Return [x, y] of the center of cell containing provided text 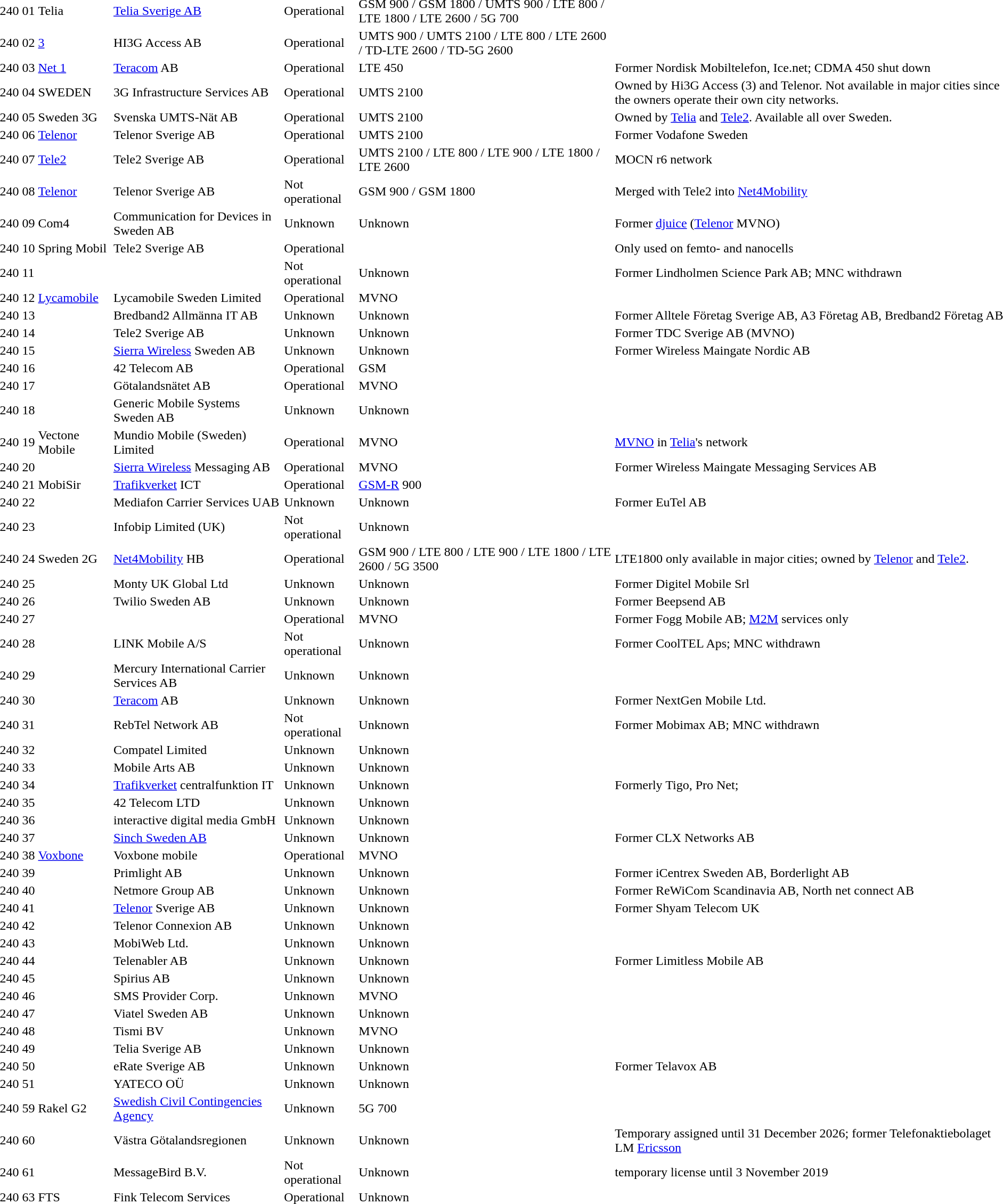
04 [29, 93]
43 [29, 943]
Generic Mobile Systems Sweden AB [197, 410]
LINK Mobile A/S [197, 643]
Infobip Limited (UK) [197, 527]
06 [29, 135]
03 [29, 68]
eRate Sverige AB [197, 1066]
LTE 450 [485, 68]
Mediafon Carrier Services UAB [197, 502]
interactive digital media GmbH [197, 820]
Sinch Sweden AB [197, 838]
33 [29, 767]
Mundio Mobile (Sweden) Limited [197, 442]
Spirius AB [197, 978]
08 [29, 192]
09 [29, 224]
MobiSir [75, 485]
Spring Mobil [75, 248]
42 Telecom LTD [197, 802]
46 [29, 996]
Sierra Wireless Messaging AB [197, 467]
Västra Götalandsregionen [197, 1141]
61 [29, 1173]
GSM [485, 368]
15 [29, 350]
YATECO OÜ [197, 1084]
47 [29, 1013]
13 [29, 315]
40 [29, 890]
Mercury International Carrier Services AB [197, 675]
Communication for Devices in Sweden AB [197, 224]
Lycamobile Sweden Limited [197, 298]
Sierra Wireless Sweden AB [197, 350]
27 [29, 619]
HI3G Access AB [197, 43]
18 [29, 410]
11 [29, 273]
Viatel Sweden AB [197, 1013]
17 [29, 386]
Mobile Arts AB [197, 767]
Trafikverket ICT [197, 485]
Rakel G2 [75, 1109]
25 [29, 584]
20 [29, 467]
48 [29, 1031]
Twilio Sweden AB [197, 601]
UMTS 2100 / LTE 800 / LTE 900 / LTE 1800 / LTE 2600 [485, 160]
41 [29, 908]
44 [29, 961]
Netmore Group AB [197, 890]
49 [29, 1049]
Sweden 2G [75, 559]
Compatel Limited [197, 750]
MessageBird B.V. [197, 1173]
GSM 900 / GSM 1800 [485, 192]
GSM-R 900 [485, 485]
07 [29, 160]
05 [29, 117]
34 [29, 785]
Telenor Connexion AB [197, 925]
50 [29, 1066]
Tele2 [75, 160]
39 [29, 873]
26 [29, 601]
29 [29, 675]
19 [29, 442]
14 [29, 333]
Swedish Civil Contingencies Agency [197, 1109]
Telenabler AB [197, 961]
36 [29, 820]
30 [29, 700]
16 [29, 368]
SMS Provider Corp. [197, 996]
5G 700 [485, 1109]
23 [29, 527]
GSM 900 / LTE 800 / LTE 900 / LTE 1800 / LTE 2600 / 5G 3500 [485, 559]
Com4 [75, 224]
Bredband2 Allmänna IT AB [197, 315]
02 [29, 43]
Tismi BV [197, 1031]
24 [29, 559]
51 [29, 1084]
45 [29, 978]
Götalandsnätet AB [197, 386]
42 Telecom AB [197, 368]
35 [29, 802]
3 [75, 43]
31 [29, 725]
Trafikverket centralfunktion IT [197, 785]
Voxbone mobile [197, 855]
SWEDEN [75, 93]
MobiWeb Ltd. [197, 943]
22 [29, 502]
37 [29, 838]
Monty UK Global Ltd [197, 584]
38 [29, 855]
12 [29, 298]
3G Infrastructure Services AB [197, 93]
21 [29, 485]
59 [29, 1109]
RebTel Network AB [197, 725]
42 [29, 925]
10 [29, 248]
Net4Mobility HB [197, 559]
Telia Sverige AB [197, 1049]
Lycamobile [75, 298]
Net 1 [75, 68]
28 [29, 643]
Voxbone [75, 855]
60 [29, 1141]
Vectone Mobile [75, 442]
UMTS 900 / UMTS 2100 / LTE 800 / LTE 2600 / TD-LTE 2600 / TD-5G 2600 [485, 43]
Primlight AB [197, 873]
32 [29, 750]
Svenska UMTS-Nät AB [197, 117]
Sweden 3G [75, 117]
